Search for the cell housing the specified text and yield its (x, y) center coordinate. 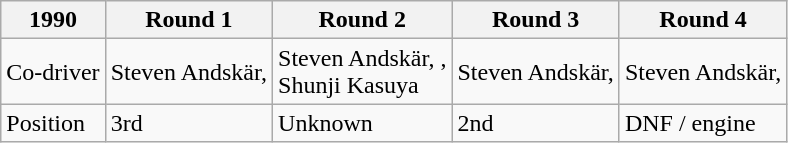
DNF / engine (702, 123)
Co-driver (53, 72)
1990 (53, 20)
2nd (536, 123)
Unknown (362, 123)
Steven Andskär, , Shunji Kasuya (362, 72)
Round 3 (536, 20)
Round 2 (362, 20)
Round 1 (188, 20)
Position (53, 123)
Round 4 (702, 20)
3rd (188, 123)
